For the text-containing cell, return its midpoint in [X, Y] coordinate format. 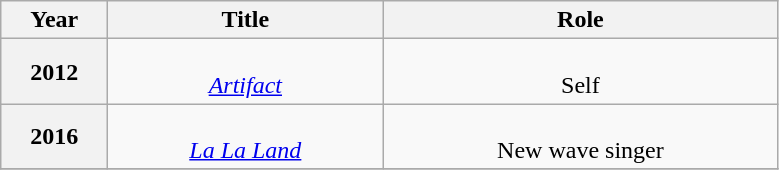
New wave singer [580, 136]
Title [246, 20]
Role [580, 20]
Year [54, 20]
Artifact [246, 72]
Self [580, 72]
2012 [54, 72]
2016 [54, 136]
La La Land [246, 136]
